Identify which cell holds the provided text, then report its (X, Y) central coordinate. 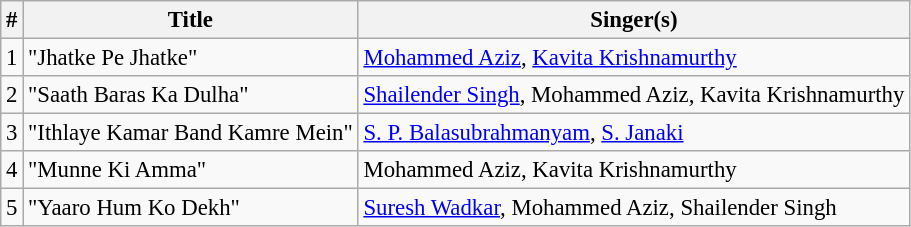
"Yaaro Hum Ko Dekh" (190, 208)
5 (12, 208)
Shailender Singh, Mohammed Aziz, Kavita Krishnamurthy (634, 95)
Title (190, 20)
S. P. Balasubrahmanyam, S. Janaki (634, 133)
"Jhatke Pe Jhatke" (190, 58)
4 (12, 170)
Singer(s) (634, 20)
2 (12, 95)
"Ithlaye Kamar Band Kamre Mein" (190, 133)
"Saath Baras Ka Dulha" (190, 95)
"Munne Ki Amma" (190, 170)
Suresh Wadkar, Mohammed Aziz, Shailender Singh (634, 208)
# (12, 20)
1 (12, 58)
3 (12, 133)
